For the text-containing cell, return its midpoint in (x, y) coordinate format. 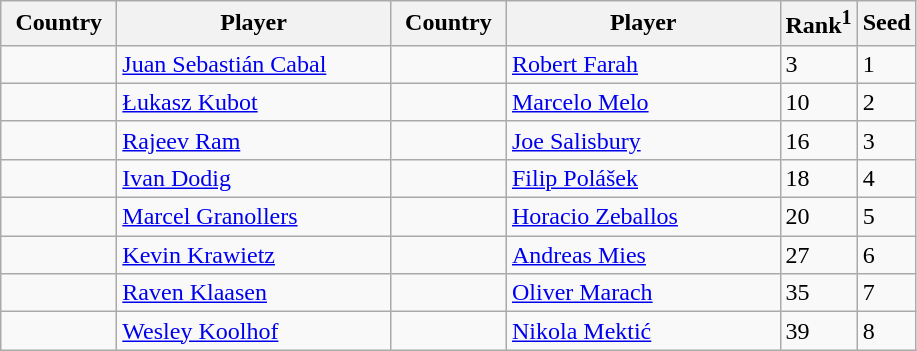
39 (818, 331)
7 (886, 293)
2 (886, 102)
Robert Farah (643, 64)
18 (818, 178)
Filip Polášek (643, 178)
Joe Salisbury (643, 140)
5 (886, 217)
Oliver Marach (643, 293)
Seed (886, 24)
Kevin Krawietz (254, 255)
20 (818, 217)
Nikola Mektić (643, 331)
Wesley Koolhof (254, 331)
Juan Sebastián Cabal (254, 64)
Łukasz Kubot (254, 102)
27 (818, 255)
Marcel Granollers (254, 217)
Ivan Dodig (254, 178)
Rank1 (818, 24)
Raven Klaasen (254, 293)
6 (886, 255)
Rajeev Ram (254, 140)
4 (886, 178)
1 (886, 64)
8 (886, 331)
16 (818, 140)
10 (818, 102)
35 (818, 293)
Marcelo Melo (643, 102)
Andreas Mies (643, 255)
Horacio Zeballos (643, 217)
